Locate the cell with the specified text and output its (X, Y) center coordinate. 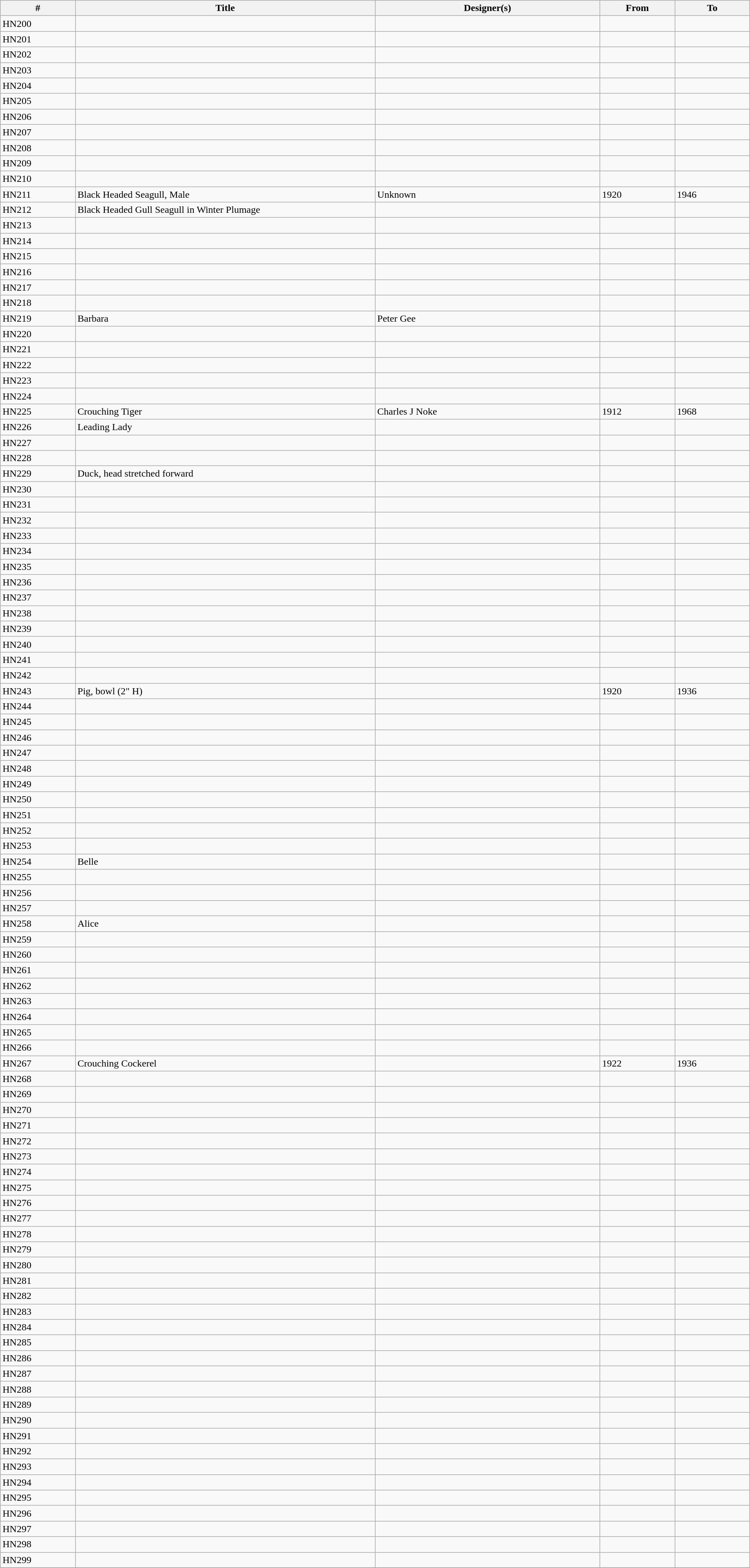
1922 (637, 1063)
HN294 (38, 1482)
Crouching Tiger (225, 411)
HN285 (38, 1343)
HN228 (38, 458)
HN202 (38, 55)
HN282 (38, 1296)
HN274 (38, 1172)
HN297 (38, 1529)
HN200 (38, 24)
HN247 (38, 753)
Alice (225, 923)
HN232 (38, 520)
HN214 (38, 241)
HN256 (38, 892)
HN241 (38, 660)
Designer(s) (488, 8)
HN206 (38, 117)
HN225 (38, 411)
Pig, bowl (2" H) (225, 691)
HN205 (38, 101)
HN284 (38, 1327)
HN288 (38, 1389)
HN269 (38, 1094)
HN227 (38, 442)
1968 (712, 411)
HN271 (38, 1125)
HN289 (38, 1405)
To (712, 8)
HN249 (38, 784)
HN244 (38, 707)
HN252 (38, 830)
Title (225, 8)
HN286 (38, 1358)
HN233 (38, 536)
HN290 (38, 1420)
HN299 (38, 1560)
HN204 (38, 86)
HN219 (38, 318)
HN245 (38, 722)
HN266 (38, 1048)
HN246 (38, 738)
HN287 (38, 1374)
HN243 (38, 691)
HN253 (38, 846)
HN224 (38, 396)
HN209 (38, 163)
HN268 (38, 1079)
HN235 (38, 567)
HN258 (38, 923)
HN263 (38, 1001)
HN257 (38, 908)
HN211 (38, 194)
Unknown (488, 194)
HN208 (38, 148)
HN237 (38, 598)
HN260 (38, 955)
HN218 (38, 303)
HN238 (38, 613)
HN278 (38, 1234)
HN231 (38, 505)
HN220 (38, 334)
Peter Gee (488, 318)
HN295 (38, 1498)
HN280 (38, 1265)
HN234 (38, 551)
1946 (712, 194)
HN239 (38, 629)
HN296 (38, 1513)
HN210 (38, 179)
Belle (225, 861)
HN230 (38, 489)
HN203 (38, 70)
HN242 (38, 675)
Crouching Cockerel (225, 1063)
HN250 (38, 799)
HN240 (38, 644)
HN212 (38, 210)
HN259 (38, 939)
HN251 (38, 815)
HN226 (38, 427)
HN222 (38, 365)
HN215 (38, 256)
HN298 (38, 1544)
Black Headed Gull Seagull in Winter Plumage (225, 210)
HN267 (38, 1063)
Barbara (225, 318)
HN236 (38, 582)
HN270 (38, 1110)
HN221 (38, 349)
HN291 (38, 1435)
HN264 (38, 1017)
HN292 (38, 1451)
HN279 (38, 1250)
HN216 (38, 272)
# (38, 8)
HN262 (38, 986)
HN229 (38, 474)
Black Headed Seagull, Male (225, 194)
HN281 (38, 1281)
HN283 (38, 1312)
HN207 (38, 132)
HN261 (38, 970)
HN276 (38, 1203)
HN201 (38, 39)
HN273 (38, 1156)
HN265 (38, 1032)
HN254 (38, 861)
Duck, head stretched forward (225, 474)
HN272 (38, 1141)
Charles J Noke (488, 411)
HN293 (38, 1467)
HN255 (38, 877)
HN277 (38, 1219)
HN248 (38, 769)
From (637, 8)
HN217 (38, 287)
Leading Lady (225, 427)
1912 (637, 411)
HN223 (38, 380)
HN213 (38, 225)
HN275 (38, 1188)
